Scan for the cell matching the given text and deliver its (x, y) coordinate at center. 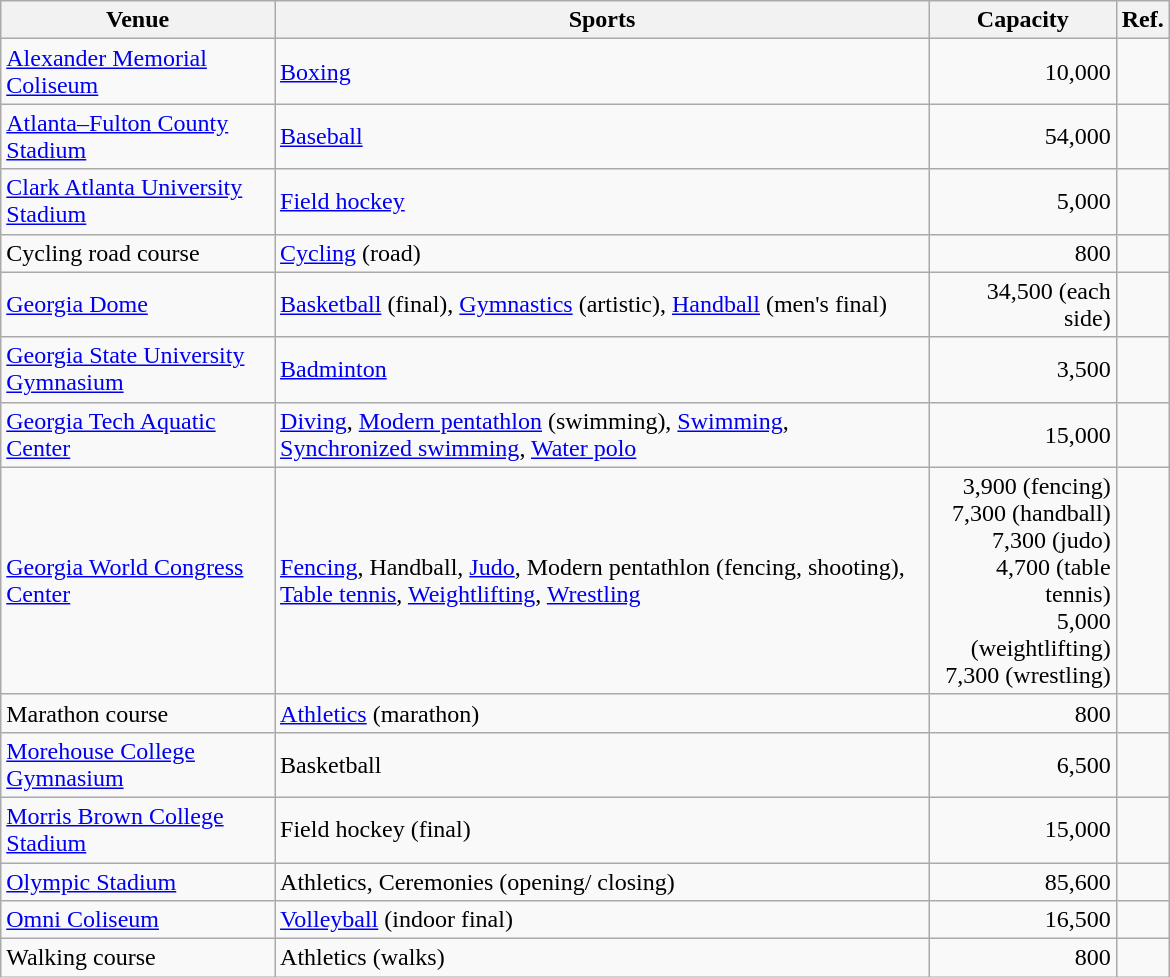
16,500 (1022, 920)
Morris Brown College Stadium (138, 830)
3,900 (fencing)7,300 (handball)7,300 (judo)4,700 (table tennis)5,000 (weightlifting)7,300 (wrestling) (1022, 580)
10,000 (1022, 72)
Athletics (marathon) (602, 713)
Badminton (602, 370)
Olympic Stadium (138, 881)
Boxing (602, 72)
85,600 (1022, 881)
Venue (138, 20)
Basketball (602, 764)
Omni Coliseum (138, 920)
54,000 (1022, 136)
Sports (602, 20)
Ref. (1142, 20)
Field hockey (602, 202)
Field hockey (final) (602, 830)
Volleyball (indoor final) (602, 920)
Capacity (1022, 20)
Basketball (final), Gymnastics (artistic), Handball (men's final) (602, 304)
Alexander Memorial Coliseum (138, 72)
Georgia Dome (138, 304)
Georgia Tech Aquatic Center (138, 434)
5,000 (1022, 202)
Athletics, Ceremonies (opening/ closing) (602, 881)
Cycling road course (138, 253)
Morehouse College Gymnasium (138, 764)
Fencing, Handball, Judo, Modern pentathlon (fencing, shooting), Table tennis, Weightlifting, Wrestling (602, 580)
Marathon course (138, 713)
Diving, Modern pentathlon (swimming), Swimming, Synchronized swimming, Water polo (602, 434)
Cycling (road) (602, 253)
Atlanta–Fulton County Stadium (138, 136)
Georgia State University Gymnasium (138, 370)
Walking course (138, 958)
Athletics (walks) (602, 958)
34,500 (each side) (1022, 304)
Clark Atlanta University Stadium (138, 202)
3,500 (1022, 370)
Georgia World Congress Center (138, 580)
6,500 (1022, 764)
Baseball (602, 136)
